Return the (x, y) coordinate for the center point of the cell that contains the specified text.  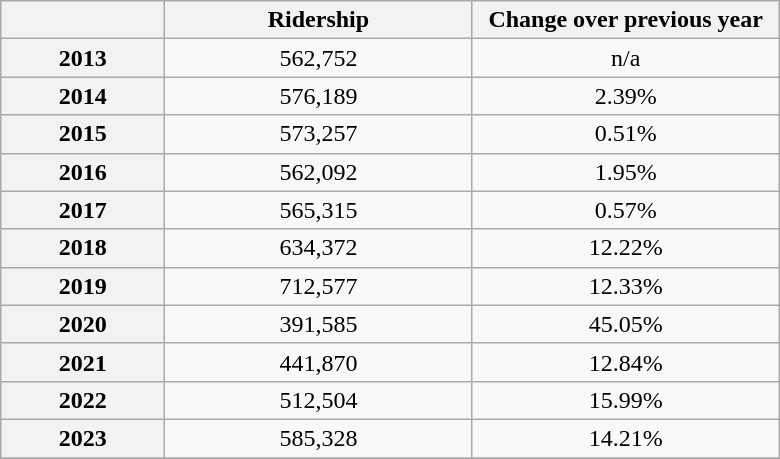
14.21% (626, 438)
576,189 (318, 96)
2020 (83, 324)
441,870 (318, 362)
512,504 (318, 400)
2016 (83, 172)
2019 (83, 286)
12.33% (626, 286)
634,372 (318, 248)
2023 (83, 438)
0.57% (626, 210)
562,092 (318, 172)
391,585 (318, 324)
565,315 (318, 210)
2.39% (626, 96)
12.22% (626, 248)
2013 (83, 58)
0.51% (626, 134)
1.95% (626, 172)
Ridership (318, 20)
n/a (626, 58)
2017 (83, 210)
2022 (83, 400)
2018 (83, 248)
45.05% (626, 324)
573,257 (318, 134)
2014 (83, 96)
12.84% (626, 362)
2015 (83, 134)
2021 (83, 362)
562,752 (318, 58)
Change over previous year (626, 20)
585,328 (318, 438)
712,577 (318, 286)
15.99% (626, 400)
